Capture the cell that displays the provided text and extract its [X, Y] central coordinate. 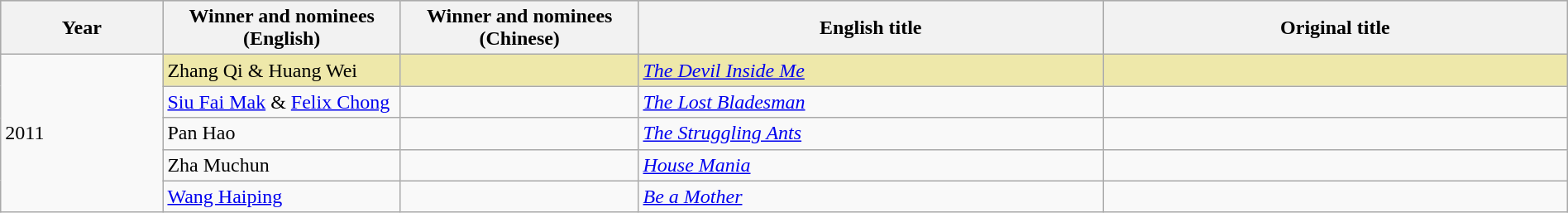
The Struggling Ants [871, 133]
Zha Muchun [282, 165]
Original title [1336, 28]
Zhang Qi & Huang Wei [282, 70]
Siu Fai Mak & Felix Chong [282, 102]
Year [82, 28]
Pan Hao [282, 133]
House Mania [871, 165]
2011 [82, 133]
Wang Haiping [282, 196]
Winner and nominees(English) [282, 28]
Be a Mother [871, 196]
English title [871, 28]
The Devil Inside Me [871, 70]
Winner and nominees(Chinese) [519, 28]
The Lost Bladesman [871, 102]
